Pinpoint the cell where the given text exists, returning its [X, Y] midpoint coordinate. 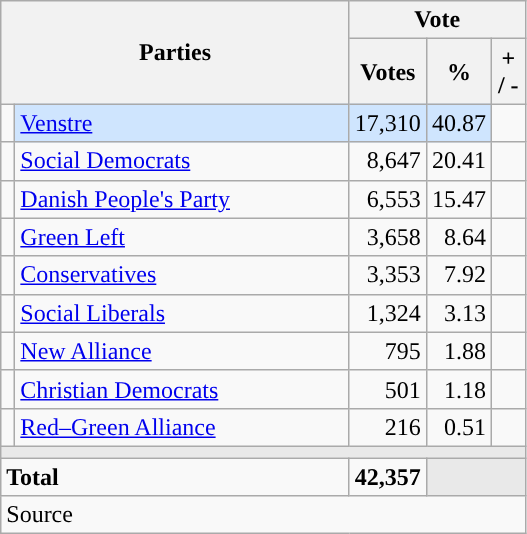
Venstre [182, 123]
Red–Green Alliance [182, 427]
795 [388, 351]
501 [388, 389]
% [458, 72]
3,658 [388, 237]
1.88 [458, 351]
1,324 [388, 313]
New Alliance [182, 351]
Source [263, 515]
8,647 [388, 161]
216 [388, 427]
8.64 [458, 237]
Votes [388, 72]
+ / - [508, 72]
0.51 [458, 427]
3.13 [458, 313]
Conservatives [182, 275]
40.87 [458, 123]
3,353 [388, 275]
Vote [437, 20]
1.18 [458, 389]
Social Liberals [182, 313]
6,553 [388, 199]
7.92 [458, 275]
42,357 [388, 477]
20.41 [458, 161]
15.47 [458, 199]
Danish People's Party [182, 199]
17,310 [388, 123]
Parties [176, 52]
Christian Democrats [182, 389]
Social Democrats [182, 161]
Total [176, 477]
Green Left [182, 237]
